Find where the given text appears and provide that cell's center as [x, y] coordinate. 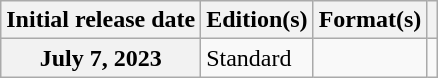
July 7, 2023 [101, 58]
Initial release date [101, 20]
Edition(s) [257, 20]
Standard [257, 58]
Format(s) [370, 20]
